Extract the (X, Y) coordinate from the center of the cell holding the provided text.  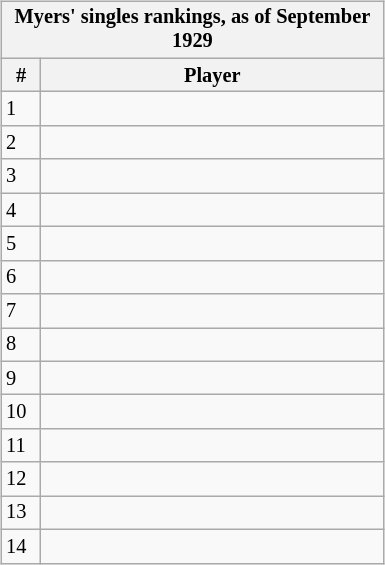
10 (21, 412)
9 (21, 378)
7 (21, 311)
Myers' singles rankings, as of September 1929 (192, 30)
8 (21, 345)
13 (21, 513)
3 (21, 176)
11 (21, 446)
# (21, 75)
12 (21, 479)
2 (21, 143)
1 (21, 109)
6 (21, 277)
14 (21, 546)
5 (21, 244)
Player (212, 75)
4 (21, 210)
